Pinpoint the cell where the given text exists, returning its [x, y] midpoint coordinate. 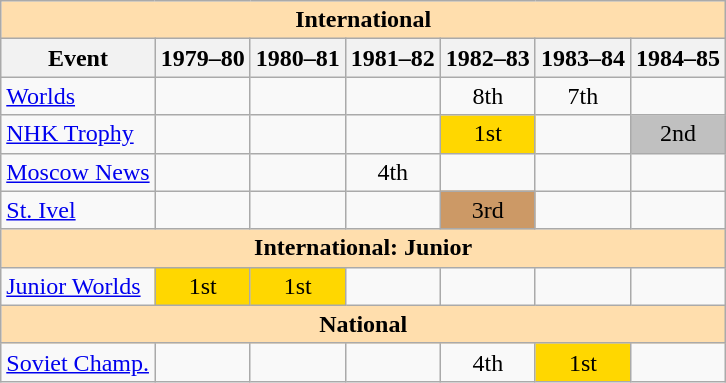
2nd [678, 134]
St. Ivel [78, 210]
NHK Trophy [78, 134]
Soviet Champ. [78, 362]
1979–80 [202, 58]
3rd [488, 210]
8th [488, 96]
International [364, 20]
1982–83 [488, 58]
1981–82 [392, 58]
Event [78, 58]
Worlds [78, 96]
International: Junior [364, 248]
Moscow News [78, 172]
7th [582, 96]
National [364, 324]
1980–81 [298, 58]
Junior Worlds [78, 286]
1983–84 [582, 58]
1984–85 [678, 58]
